Capture the cell that displays the provided text and extract its [x, y] central coordinate. 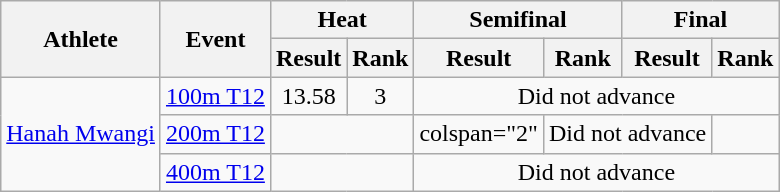
Semifinal [518, 20]
Final [700, 20]
Event [215, 39]
200m T12 [215, 134]
Hanah Mwangi [81, 134]
100m T12 [215, 96]
3 [380, 96]
400m T12 [215, 172]
colspan="2" [479, 134]
Athlete [81, 39]
Heat [342, 20]
13.58 [308, 96]
